Provide the (x, y) coordinate of the cell's center where the given text is located.  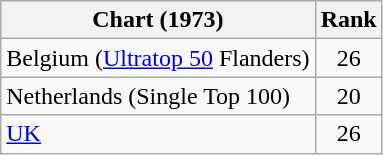
20 (348, 96)
Belgium (Ultratop 50 Flanders) (158, 58)
UK (158, 134)
Chart (1973) (158, 20)
Rank (348, 20)
Netherlands (Single Top 100) (158, 96)
